Output the [x, y] coordinate of the center of the cell containing the given text.  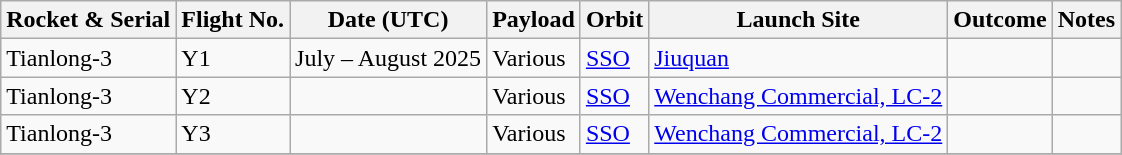
Rocket & Serial [88, 20]
Jiuquan [798, 58]
Y1 [233, 58]
July – August 2025 [388, 58]
Y3 [233, 134]
Launch Site [798, 20]
Orbit [614, 20]
Flight No. [233, 20]
Date (UTC) [388, 20]
Y2 [233, 96]
Payload [534, 20]
Outcome [1000, 20]
Notes [1086, 20]
